Scan for the cell matching the given text and deliver its [X, Y] coordinate at center. 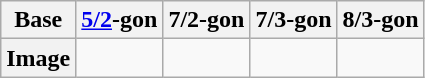
5/2-gon [120, 20]
8/3-gon [380, 20]
Image [38, 58]
7/3-gon [294, 20]
7/2-gon [206, 20]
Base [38, 20]
